Capture the cell that displays the provided text and extract its (x, y) central coordinate. 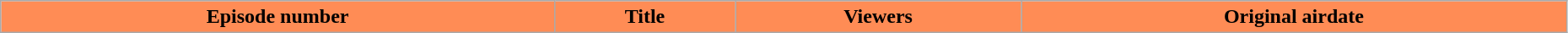
Title (644, 17)
Original airdate (1294, 17)
Viewers (879, 17)
Episode number (278, 17)
